Return (x, y) of the center of cell containing provided text 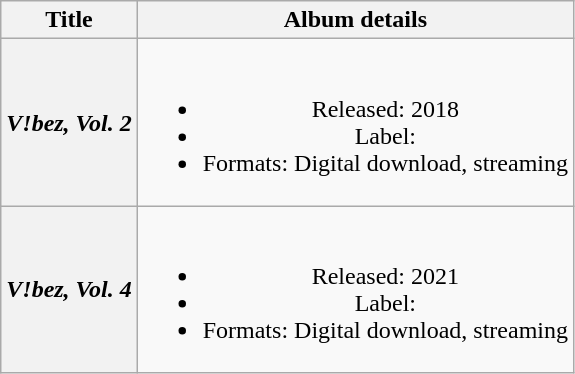
V!bez, Vol. 2 (69, 122)
Released: 2021Label:Formats: Digital download, streaming (355, 290)
Album details (355, 20)
Released: 2018Label:Formats: Digital download, streaming (355, 122)
V!bez, Vol. 4 (69, 290)
Title (69, 20)
